Determine the (X, Y) coordinate at the center of the cell enclosing the given text.  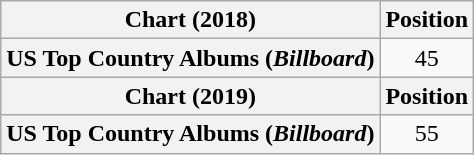
Chart (2019) (190, 96)
55 (427, 134)
45 (427, 58)
Chart (2018) (190, 20)
